Scan for the cell matching the given text and deliver its [x, y] coordinate at center. 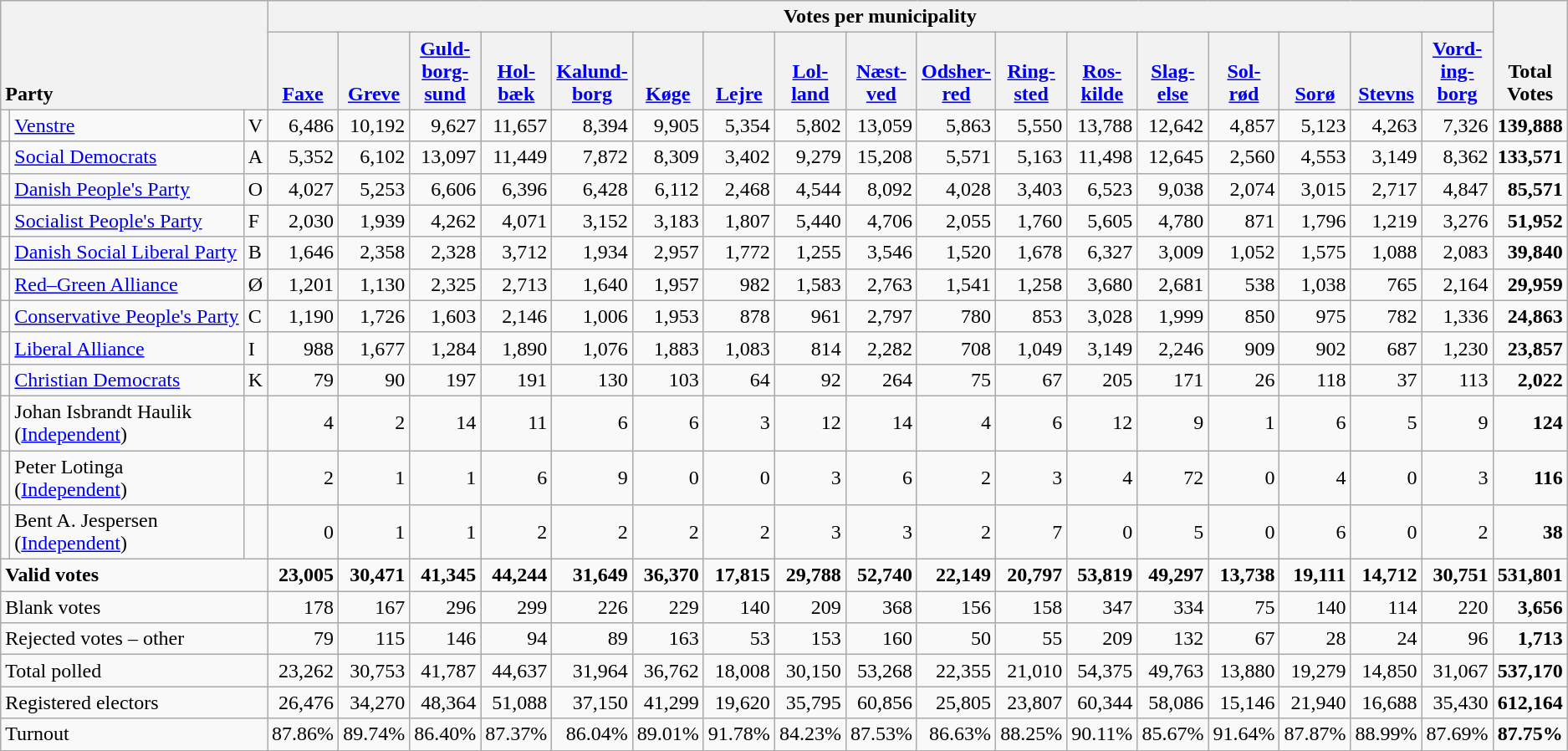
K [255, 380]
103 [667, 380]
50 [956, 639]
72 [1172, 477]
167 [375, 607]
Lejre [739, 71]
11,498 [1102, 157]
114 [1387, 607]
Ø [255, 284]
2,246 [1172, 348]
20,797 [1032, 575]
3,546 [881, 253]
34,270 [375, 702]
Vord- ing- borg [1457, 71]
87.53% [881, 734]
878 [739, 316]
Red–Green Alliance [127, 284]
191 [517, 380]
5,605 [1102, 221]
1,677 [375, 348]
226 [592, 607]
87.75% [1530, 734]
88.25% [1032, 734]
1,284 [445, 348]
264 [881, 380]
3,276 [1457, 221]
12,645 [1172, 157]
4,028 [956, 189]
53 [739, 639]
Blank votes [134, 607]
347 [1102, 607]
1,890 [517, 348]
F [255, 221]
55 [1032, 639]
Total polled [134, 671]
25,805 [956, 702]
814 [810, 348]
2,560 [1244, 157]
1,201 [303, 284]
1,678 [1032, 253]
1,336 [1457, 316]
Total Votes [1530, 55]
12,642 [1172, 125]
31,964 [592, 671]
C [255, 316]
178 [303, 607]
1,772 [739, 253]
299 [517, 607]
5,352 [303, 157]
44,637 [517, 671]
24 [1387, 639]
2,681 [1172, 284]
49,297 [1172, 575]
53,268 [881, 671]
871 [1244, 221]
1,219 [1387, 221]
16,688 [1387, 702]
6,523 [1102, 189]
86.40% [445, 734]
30,150 [810, 671]
2,022 [1530, 380]
6,327 [1102, 253]
Slag- else [1172, 71]
17,815 [739, 575]
26,476 [303, 702]
1,076 [592, 348]
35,430 [1457, 702]
3,183 [667, 221]
5,123 [1315, 125]
Greve [375, 71]
116 [1530, 477]
88.99% [1387, 734]
60,856 [881, 702]
6,606 [445, 189]
Rejected votes – other [134, 639]
2,717 [1387, 189]
4,071 [517, 221]
687 [1387, 348]
51,952 [1530, 221]
4,553 [1315, 157]
23,857 [1530, 348]
8,309 [667, 157]
96 [1457, 639]
19,620 [739, 702]
26 [1244, 380]
961 [810, 316]
1,760 [1032, 221]
1,796 [1315, 221]
130 [592, 380]
87.37% [517, 734]
368 [881, 607]
21,940 [1315, 702]
Køge [667, 71]
1,646 [303, 253]
41,345 [445, 575]
Johan Isbrandt Haulik (Independent) [127, 423]
537,170 [1530, 671]
1,939 [375, 221]
Sol- rød [1244, 71]
4,780 [1172, 221]
64 [739, 380]
49,763 [1172, 671]
988 [303, 348]
11 [517, 423]
13,059 [881, 125]
1,541 [956, 284]
23,807 [1032, 702]
2,325 [445, 284]
22,149 [956, 575]
229 [667, 607]
782 [1387, 316]
132 [1172, 639]
6,486 [303, 125]
4,847 [1457, 189]
21,010 [1032, 671]
48,364 [445, 702]
982 [739, 284]
708 [956, 348]
1,049 [1032, 348]
1,255 [810, 253]
780 [956, 316]
53,819 [1102, 575]
86.04% [592, 734]
1,583 [810, 284]
89.01% [667, 734]
163 [667, 639]
8,092 [881, 189]
4,857 [1244, 125]
1,999 [1172, 316]
31,649 [592, 575]
Social Democrats [127, 157]
29,788 [810, 575]
44,244 [517, 575]
6,112 [667, 189]
296 [445, 607]
52,740 [881, 575]
2,074 [1244, 189]
1,083 [739, 348]
14,850 [1387, 671]
86.63% [956, 734]
15,146 [1244, 702]
Hol- bæk [517, 71]
765 [1387, 284]
2,957 [667, 253]
1,640 [592, 284]
Venstre [127, 125]
87.87% [1315, 734]
51,088 [517, 702]
1,575 [1315, 253]
94 [517, 639]
19,279 [1315, 671]
7 [1032, 532]
975 [1315, 316]
Ros- kilde [1102, 71]
4,262 [445, 221]
Danish Social Liberal Party [127, 253]
4,544 [810, 189]
5,571 [956, 157]
7,872 [592, 157]
Faxe [303, 71]
5,440 [810, 221]
58,086 [1172, 702]
60,344 [1102, 702]
87.69% [1457, 734]
23,005 [303, 575]
29,959 [1530, 284]
3,028 [1102, 316]
13,788 [1102, 125]
2,164 [1457, 284]
Lol- land [810, 71]
1,807 [739, 221]
V [255, 125]
31,067 [1457, 671]
91.64% [1244, 734]
2,083 [1457, 253]
11,657 [517, 125]
1,130 [375, 284]
197 [445, 380]
1,713 [1530, 639]
1,190 [303, 316]
Odsher- red [956, 71]
902 [1315, 348]
9,279 [810, 157]
Peter Lotinga (Independent) [127, 477]
6,102 [375, 157]
1,726 [375, 316]
612,164 [1530, 702]
9,627 [445, 125]
2,358 [375, 253]
89 [592, 639]
Liberal Alliance [127, 348]
90 [375, 380]
5,253 [375, 189]
28 [1315, 639]
13,738 [1244, 575]
24,863 [1530, 316]
9,038 [1172, 189]
15,208 [881, 157]
37,150 [592, 702]
18,008 [739, 671]
118 [1315, 380]
2,797 [881, 316]
7,326 [1457, 125]
54,375 [1102, 671]
2,146 [517, 316]
1,258 [1032, 284]
2,055 [956, 221]
11,449 [517, 157]
85.67% [1172, 734]
Stevns [1387, 71]
1,953 [667, 316]
1,883 [667, 348]
1,052 [1244, 253]
2,468 [739, 189]
Ring- sted [1032, 71]
41,787 [445, 671]
84.23% [810, 734]
I [255, 348]
850 [1244, 316]
Conservative People's Party [127, 316]
160 [881, 639]
Sorø [1315, 71]
158 [1032, 607]
171 [1172, 380]
B [255, 253]
2,328 [445, 253]
90.11% [1102, 734]
3,680 [1102, 284]
1,957 [667, 284]
87.86% [303, 734]
3,009 [1172, 253]
Næst- ved [881, 71]
Registered electors [134, 702]
113 [1457, 380]
1,006 [592, 316]
13,097 [445, 157]
23,262 [303, 671]
92 [810, 380]
36,762 [667, 671]
205 [1102, 380]
3,656 [1530, 607]
Party [134, 55]
8,394 [592, 125]
38 [1530, 532]
1,230 [1457, 348]
89.74% [375, 734]
A [255, 157]
Guld- borg- sund [445, 71]
3,015 [1315, 189]
19,111 [1315, 575]
Votes per municipality [881, 17]
6,396 [517, 189]
853 [1032, 316]
334 [1172, 607]
1,520 [956, 253]
5,163 [1032, 157]
156 [956, 607]
133,571 [1530, 157]
5,802 [810, 125]
Bent A. Jespersen (Independent) [127, 532]
30,753 [375, 671]
41,299 [667, 702]
22,355 [956, 671]
146 [445, 639]
36,370 [667, 575]
30,471 [375, 575]
6,428 [592, 189]
1,088 [1387, 253]
Valid votes [134, 575]
Socialist People's Party [127, 221]
3,402 [739, 157]
139,888 [1530, 125]
2,282 [881, 348]
5,863 [956, 125]
10,192 [375, 125]
1,934 [592, 253]
Turnout [134, 734]
153 [810, 639]
220 [1457, 607]
Danish People's Party [127, 189]
909 [1244, 348]
35,795 [810, 702]
2,030 [303, 221]
Christian Democrats [127, 380]
115 [375, 639]
91.78% [739, 734]
5,550 [1032, 125]
8,362 [1457, 157]
124 [1530, 423]
538 [1244, 284]
O [255, 189]
4,706 [881, 221]
13,880 [1244, 671]
2,713 [517, 284]
4,027 [303, 189]
3,152 [592, 221]
30,751 [1457, 575]
5,354 [739, 125]
39,840 [1530, 253]
531,801 [1530, 575]
85,571 [1530, 189]
9,905 [667, 125]
3,403 [1032, 189]
2,763 [881, 284]
1,603 [445, 316]
4,263 [1387, 125]
1,038 [1315, 284]
37 [1387, 380]
Kalund- borg [592, 71]
3,712 [517, 253]
14,712 [1387, 575]
